Determine the (x, y) coordinate at the center of the cell enclosing the given text.  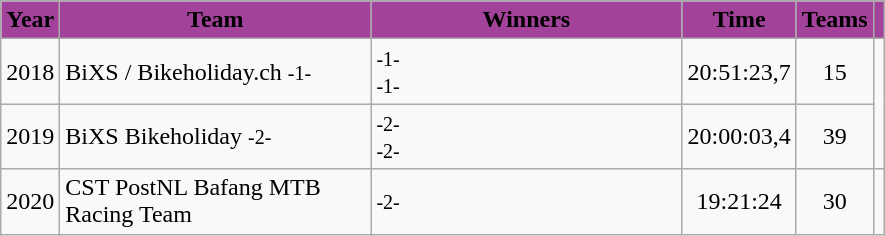
2018 (30, 72)
BiXS Bikeholiday -2- (216, 136)
CST PostNL Bafang MTB Racing Team (216, 202)
2019 (30, 136)
Year (30, 20)
-1- -1- (526, 72)
Team (216, 20)
15 (834, 72)
-2- -2- (526, 136)
19:21:24 (739, 202)
-2- (526, 202)
20:00:03,4 (739, 136)
BiXS / Bikeholiday.ch -1- (216, 72)
20:51:23,7 (739, 72)
2020 (30, 202)
Time (739, 20)
Teams (834, 20)
39 (834, 136)
Winners (526, 20)
30 (834, 202)
